Determine the [X, Y] coordinate at the center of the cell enclosing the given text.  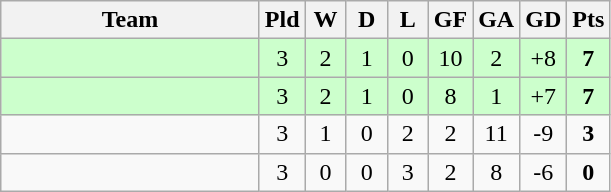
W [326, 20]
-9 [544, 134]
11 [496, 134]
L [408, 20]
-6 [544, 172]
Pld [282, 20]
D [366, 20]
+7 [544, 96]
GD [544, 20]
Team [130, 20]
GF [450, 20]
Pts [588, 20]
+8 [544, 58]
GA [496, 20]
10 [450, 58]
